Return (x, y) of the center of cell containing provided text 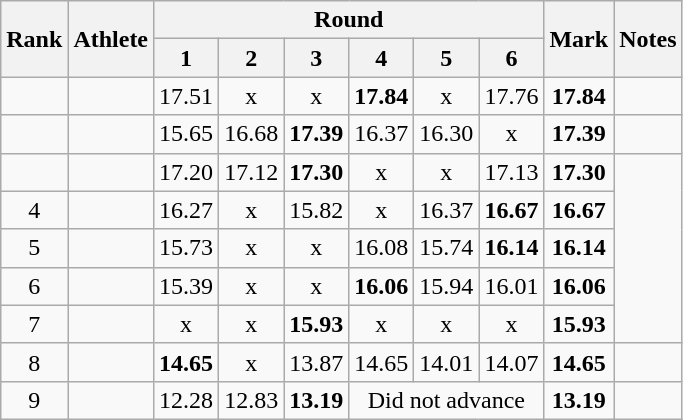
16.01 (512, 286)
15.65 (186, 134)
12.83 (252, 400)
9 (34, 400)
16.68 (252, 134)
17.13 (512, 172)
17.20 (186, 172)
Rank (34, 39)
17.51 (186, 96)
Round (349, 20)
14.07 (512, 362)
16.08 (382, 248)
16.30 (446, 134)
15.82 (316, 210)
15.74 (446, 248)
17.76 (512, 96)
Notes (648, 39)
15.73 (186, 248)
17.12 (252, 172)
Did not advance (446, 400)
15.39 (186, 286)
8 (34, 362)
2 (252, 58)
12.28 (186, 400)
Mark (579, 39)
Athlete (111, 39)
3 (316, 58)
15.94 (446, 286)
14.01 (446, 362)
7 (34, 324)
1 (186, 58)
13.87 (316, 362)
16.27 (186, 210)
